Detect which cell encompasses the target text, then output its [X, Y] center coordinate. 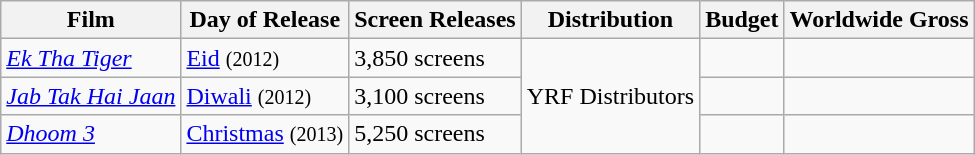
Diwali (2012) [265, 96]
Screen Releases [436, 20]
Day of Release [265, 20]
Film [91, 20]
Christmas (2013) [265, 134]
Eid (2012) [265, 58]
YRF Distributors [610, 96]
Worldwide Gross [879, 20]
3,100 screens [436, 96]
Ek Tha Tiger [91, 58]
Budget [742, 20]
3,850 screens [436, 58]
Distribution [610, 20]
5,250 screens [436, 134]
Jab Tak Hai Jaan [91, 96]
Dhoom 3 [91, 134]
